Locate the cell with the specified text and output its (x, y) center coordinate. 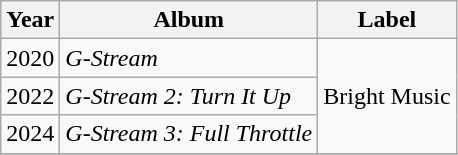
G-Stream 2: Turn It Up (189, 96)
Year (30, 20)
Bright Music (387, 96)
2022 (30, 96)
G-Stream 3: Full Throttle (189, 134)
2020 (30, 58)
Album (189, 20)
G-Stream (189, 58)
Label (387, 20)
2024 (30, 134)
